Search for the cell housing the specified text and yield its [X, Y] center coordinate. 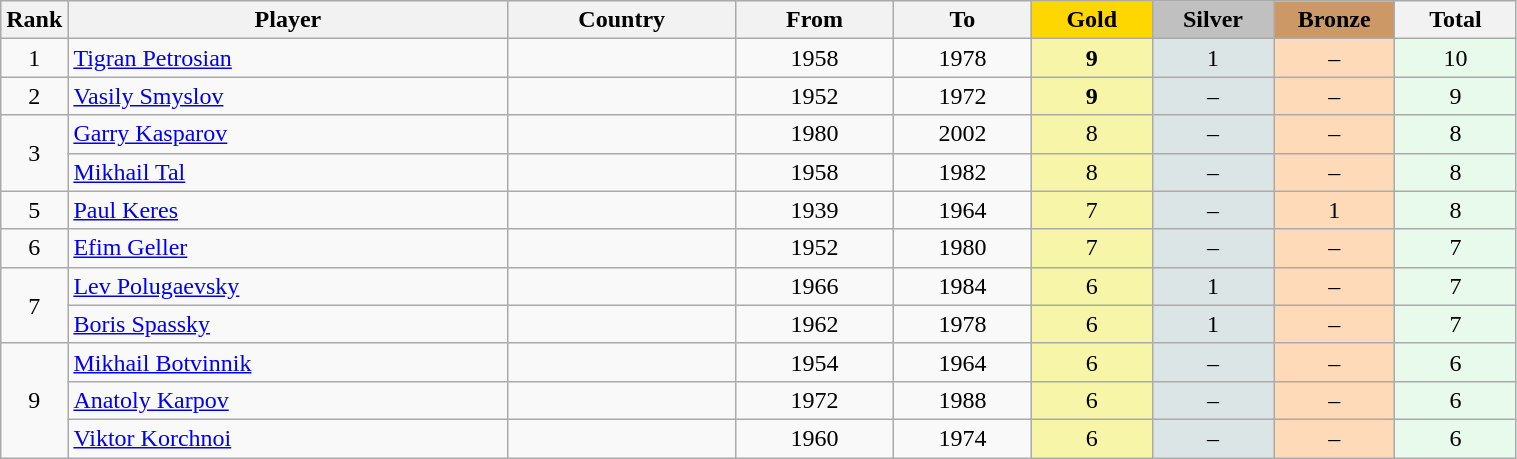
5 [34, 210]
Rank [34, 20]
1954 [814, 362]
1988 [963, 400]
2 [34, 96]
Boris Spassky [288, 324]
1966 [814, 286]
Player [288, 20]
Mikhail Tal [288, 172]
3 [34, 153]
2002 [963, 134]
Efim Geller [288, 248]
Vasily Smyslov [288, 96]
Garry Kasparov [288, 134]
1982 [963, 172]
Viktor Korchnoi [288, 438]
1962 [814, 324]
Country [622, 20]
1974 [963, 438]
10 [1456, 58]
Lev Polugaevsky [288, 286]
Paul Keres [288, 210]
Bronze [1334, 20]
1984 [963, 286]
Tigran Petrosian [288, 58]
Gold [1092, 20]
Total [1456, 20]
Anatoly Karpov [288, 400]
Silver [1212, 20]
To [963, 20]
Mikhail Botvinnik [288, 362]
1960 [814, 438]
1939 [814, 210]
From [814, 20]
